Scan for the cell matching the given text and deliver its (x, y) coordinate at center. 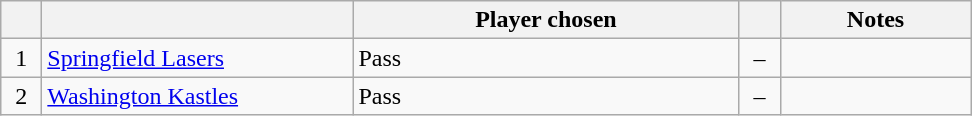
1 (22, 58)
Springfield Lasers (198, 58)
Player chosen (546, 20)
2 (22, 96)
Washington Kastles (198, 96)
Notes (876, 20)
